Return (x, y) of the center of cell containing provided text 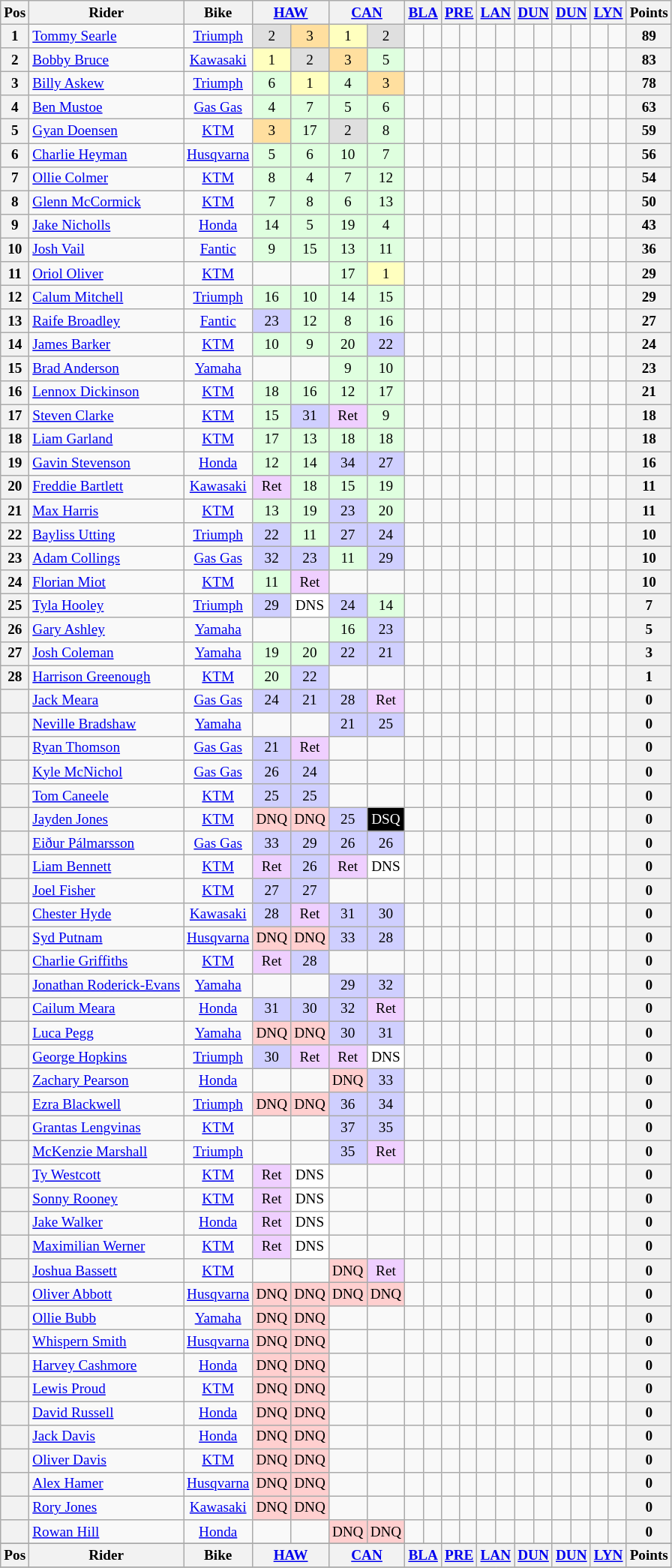
Adam Collings (106, 558)
Lennox Dickinson (106, 392)
Syd Putnam (106, 939)
Tommy Searle (106, 36)
Calum Mitchell (106, 297)
Steven Clarke (106, 416)
Zachary Pearson (106, 1080)
Brad Anderson (106, 368)
43 (649, 226)
Bobby Bruce (106, 60)
Alex Hamer (106, 1484)
Josh Vail (106, 250)
Raife Broadley (106, 321)
37 (348, 1128)
Tyla Hooley (106, 606)
83 (649, 60)
Oliver Davis (106, 1461)
Rowan Hill (106, 1532)
78 (649, 83)
McKenzie Marshall (106, 1152)
Whispern Smith (106, 1341)
Kyle McNichol (106, 772)
Lewis Proud (106, 1389)
Liam Bennett (106, 867)
Freddie Bartlett (106, 487)
56 (649, 155)
Ollie Colmer (106, 179)
Grantas Lengvinas (106, 1128)
Oliver Abbott (106, 1294)
Jake Nicholls (106, 226)
Jake Walker (106, 1223)
Eiður Pálmarsson (106, 843)
Joel Fisher (106, 891)
59 (649, 131)
Oriol Oliver (106, 274)
Max Harris (106, 511)
George Hopkins (106, 1057)
DSQ (385, 819)
Bayliss Utting (106, 535)
Cailum Meara (106, 1009)
Maximilian Werner (106, 1247)
Glenn McCormick (106, 203)
Liam Garland (106, 440)
Charlie Griffiths (106, 962)
Joshua Bassett (106, 1271)
Harvey Cashmore (106, 1365)
Ryan Thomson (106, 748)
Gyan Doensen (106, 131)
Harrison Greenough (106, 677)
Jonathan Roderick-Evans (106, 986)
James Barker (106, 345)
Ben Mustoe (106, 107)
Rory Jones (106, 1508)
Chester Hyde (106, 915)
Billy Askew (106, 83)
63 (649, 107)
Florian Miot (106, 582)
Josh Coleman (106, 653)
Luca Pegg (106, 1033)
Ty Westcott (106, 1176)
50 (649, 203)
Ezra Blackwell (106, 1104)
Jack Meara (106, 701)
Gavin Stevenson (106, 464)
89 (649, 36)
Tom Caneele (106, 796)
Gary Ashley (106, 629)
54 (649, 179)
Ollie Bubb (106, 1318)
Charlie Heyman (106, 155)
Jayden Jones (106, 819)
Neville Bradshaw (106, 725)
Jack Davis (106, 1437)
Sonny Rooney (106, 1200)
David Russell (106, 1413)
